Return the [x, y] coordinate for the center point of the cell that contains the specified text.  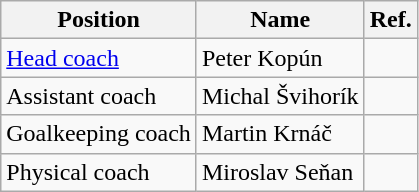
Martin Krnáč [280, 134]
Position [99, 20]
Goalkeeping coach [99, 134]
Assistant coach [99, 96]
Physical coach [99, 172]
Ref. [390, 20]
Miroslav Seňan [280, 172]
Michal Švihorík [280, 96]
Head coach [99, 58]
Peter Kopún [280, 58]
Name [280, 20]
